From the cell containing the given text, extract its center point as [x, y] coordinate. 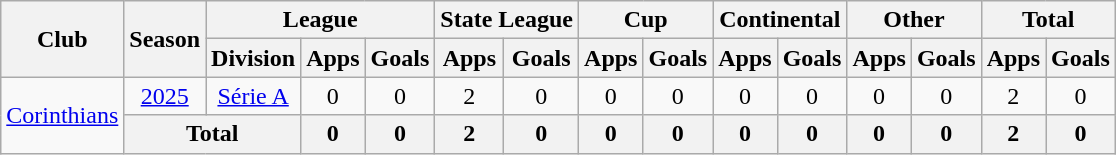
Corinthians [62, 115]
Club [62, 39]
Division [254, 58]
Season [165, 39]
Série A [254, 96]
State League [507, 20]
Continental [780, 20]
League [320, 20]
Other [914, 20]
Cup [646, 20]
2025 [165, 96]
